Capture the cell that displays the provided text and extract its (X, Y) central coordinate. 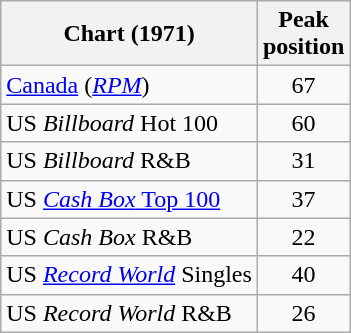
26 (303, 313)
Canada (RPM) (130, 85)
31 (303, 161)
40 (303, 275)
US Cash Box R&B (130, 237)
37 (303, 199)
60 (303, 123)
US Record World Singles (130, 275)
US Billboard Hot 100 (130, 123)
Peakposition (303, 34)
22 (303, 237)
US Billboard R&B (130, 161)
US Record World R&B (130, 313)
Chart (1971) (130, 34)
67 (303, 85)
US Cash Box Top 100 (130, 199)
